Scan for the cell matching the given text and deliver its (x, y) coordinate at center. 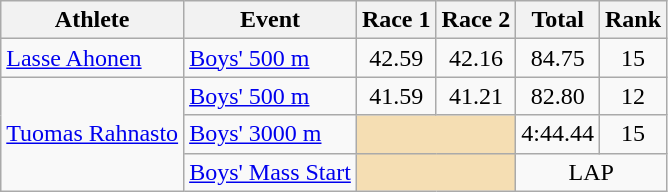
Boys' Mass Start (270, 172)
Lasse Ahonen (92, 58)
Total (558, 20)
Tuomas Rahnasto (92, 134)
Boys' 3000 m (270, 134)
42.59 (396, 58)
Event (270, 20)
84.75 (558, 58)
12 (634, 96)
LAP (592, 172)
Race 2 (476, 20)
42.16 (476, 58)
82.80 (558, 96)
Race 1 (396, 20)
Rank (634, 20)
41.21 (476, 96)
4:44.44 (558, 134)
41.59 (396, 96)
Athlete (92, 20)
